Provide the [x, y] coordinate of the cell's center where the given text is located.  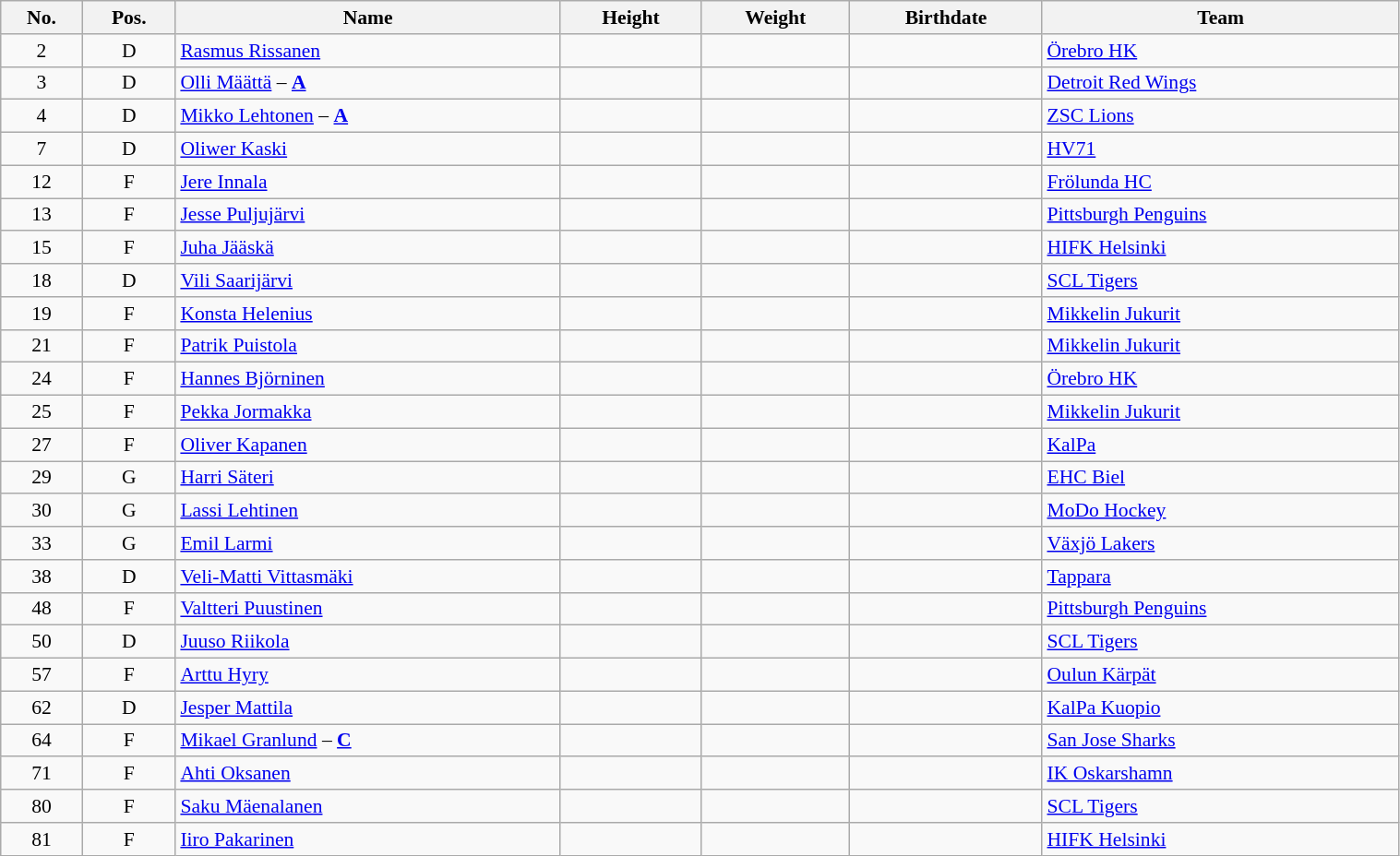
33 [42, 543]
Juha Jääskä [367, 248]
Frölunda HC [1220, 182]
Patrik Puistola [367, 346]
Saku Mäenalanen [367, 806]
Hannes Björninen [367, 379]
18 [42, 280]
Weight [775, 18]
Växjö Lakers [1220, 543]
38 [42, 577]
48 [42, 609]
ZSC Lions [1220, 116]
HV71 [1220, 149]
57 [42, 675]
Detroit Red Wings [1220, 83]
30 [42, 511]
Emil Larmi [367, 543]
Olli Määttä – A [367, 83]
81 [42, 839]
13 [42, 215]
71 [42, 774]
Name [367, 18]
19 [42, 314]
Height [631, 18]
24 [42, 379]
7 [42, 149]
4 [42, 116]
Vili Saarijärvi [367, 280]
80 [42, 806]
64 [42, 741]
KalPa Kuopio [1220, 707]
Veli-Matti Vittasmäki [367, 577]
Ahti Oksanen [367, 774]
Mikael Granlund – C [367, 741]
Tappara [1220, 577]
Birthdate [947, 18]
Oliver Kapanen [367, 445]
MoDo Hockey [1220, 511]
Lassi Lehtinen [367, 511]
Oliwer Kaski [367, 149]
Valtteri Puustinen [367, 609]
Arttu Hyry [367, 675]
Jesper Mattila [367, 707]
San Jose Sharks [1220, 741]
2 [42, 51]
Iiro Pakarinen [367, 839]
No. [42, 18]
Mikko Lehtonen – A [367, 116]
Oulun Kärpät [1220, 675]
Jere Innala [367, 182]
62 [42, 707]
Pekka Jormakka [367, 412]
Harri Säteri [367, 478]
3 [42, 83]
Juuso Riikola [367, 642]
15 [42, 248]
21 [42, 346]
KalPa [1220, 445]
25 [42, 412]
27 [42, 445]
Rasmus Rissanen [367, 51]
EHC Biel [1220, 478]
29 [42, 478]
Team [1220, 18]
50 [42, 642]
Jesse Puljujärvi [367, 215]
Pos. [129, 18]
Konsta Helenius [367, 314]
IK Oskarshamn [1220, 774]
12 [42, 182]
